Locate the cell with the specified text and output its [x, y] center coordinate. 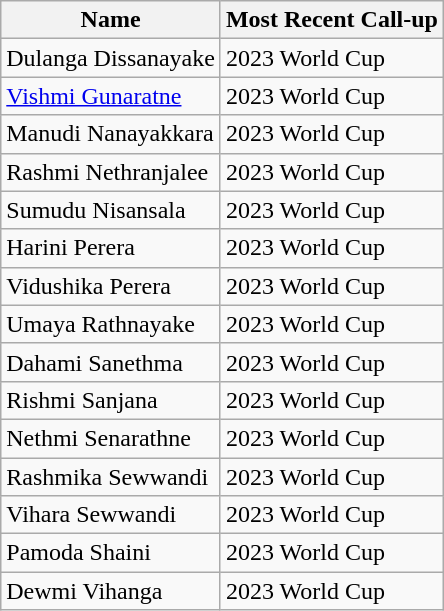
Rashmika Sewwandi [111, 477]
Sumudu Nisansala [111, 210]
Dewmi Vihanga [111, 591]
Dulanga Dissanayake [111, 58]
Dahami Sanethma [111, 362]
Vishmi Gunaratne [111, 96]
Rishmi Sanjana [111, 400]
Pamoda Shaini [111, 553]
Rashmi Nethranjalee [111, 172]
Umaya Rathnayake [111, 324]
Harini Perera [111, 248]
Manudi Nanayakkara [111, 134]
Most Recent Call-up [332, 20]
Nethmi Senarathne [111, 438]
Vidushika Perera [111, 286]
Vihara Sewwandi [111, 515]
Name [111, 20]
